Find where the given text appears and provide that cell's center as (X, Y) coordinate. 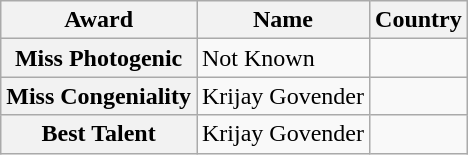
Award (99, 20)
Country (419, 20)
Name (282, 20)
Miss Congeniality (99, 96)
Miss Photogenic (99, 58)
Not Known (282, 58)
Best Talent (99, 134)
